Pinpoint the cell where the given text exists, returning its [X, Y] midpoint coordinate. 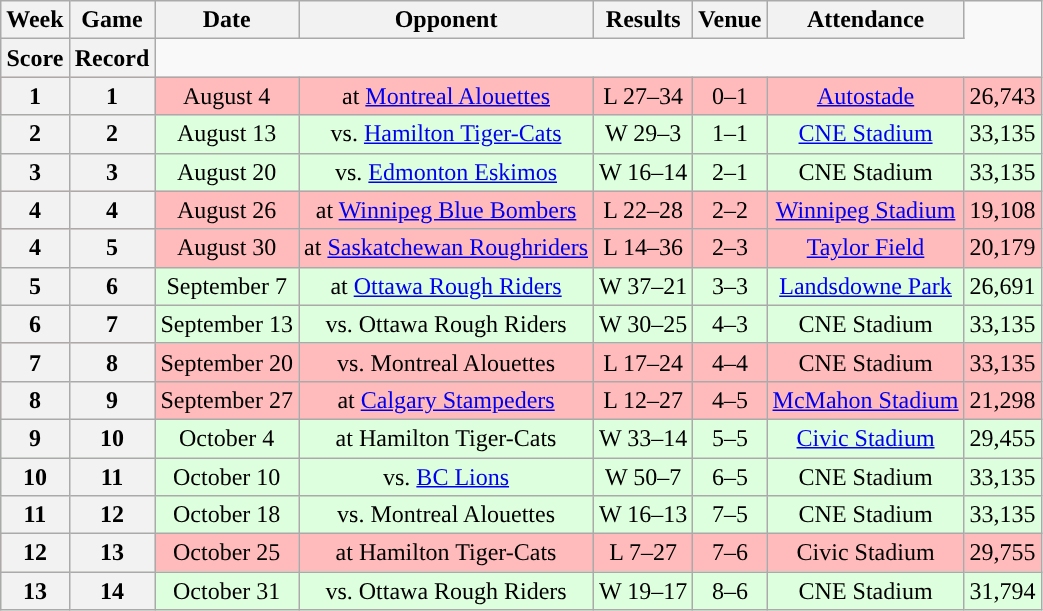
0–1 [730, 96]
L 22–28 [644, 210]
L 12–27 [644, 400]
29,455 [1002, 438]
W 33–14 [644, 438]
1–1 [730, 134]
5–5 [730, 438]
W 19–17 [644, 591]
September 7 [227, 286]
at Ottawa Rough Riders [446, 286]
September 20 [227, 362]
L 7–27 [644, 553]
4–5 [730, 400]
W 50–7 [644, 477]
29,755 [1002, 553]
at Montreal Alouettes [446, 96]
4–4 [730, 362]
Autostade [866, 96]
21,298 [1002, 400]
Week [35, 20]
Game [112, 20]
Opponent [446, 20]
7–5 [730, 515]
September 13 [227, 324]
August 13 [227, 134]
7–6 [730, 553]
2–2 [730, 210]
L 14–36 [644, 248]
2–3 [730, 248]
October 10 [227, 477]
8–6 [730, 591]
at Saskatchewan Roughriders [446, 248]
W 30–25 [644, 324]
20,179 [1002, 248]
W 37–21 [644, 286]
October 31 [227, 591]
vs. Hamilton Tiger-Cats [446, 134]
2–1 [730, 172]
August 30 [227, 248]
14 [112, 591]
4–3 [730, 324]
August 4 [227, 96]
W 29–3 [644, 134]
26,743 [1002, 96]
Results [644, 20]
W 16–14 [644, 172]
Landsdowne Park [866, 286]
19,108 [1002, 210]
W 16–13 [644, 515]
Date [227, 20]
October 4 [227, 438]
September 27 [227, 400]
at Winnipeg Blue Bombers [446, 210]
L 27–34 [644, 96]
October 25 [227, 553]
6–5 [730, 477]
vs. BC Lions [446, 477]
Winnipeg Stadium [866, 210]
August 26 [227, 210]
Record [112, 58]
McMahon Stadium [866, 400]
Taylor Field [866, 248]
October 18 [227, 515]
26,691 [1002, 286]
at Calgary Stampeders [446, 400]
L 17–24 [644, 362]
August 20 [227, 172]
3–3 [730, 286]
Score [35, 58]
vs. Edmonton Eskimos [446, 172]
Attendance [866, 20]
Venue [730, 20]
31,794 [1002, 591]
